For the text-containing cell, return its midpoint in [x, y] coordinate format. 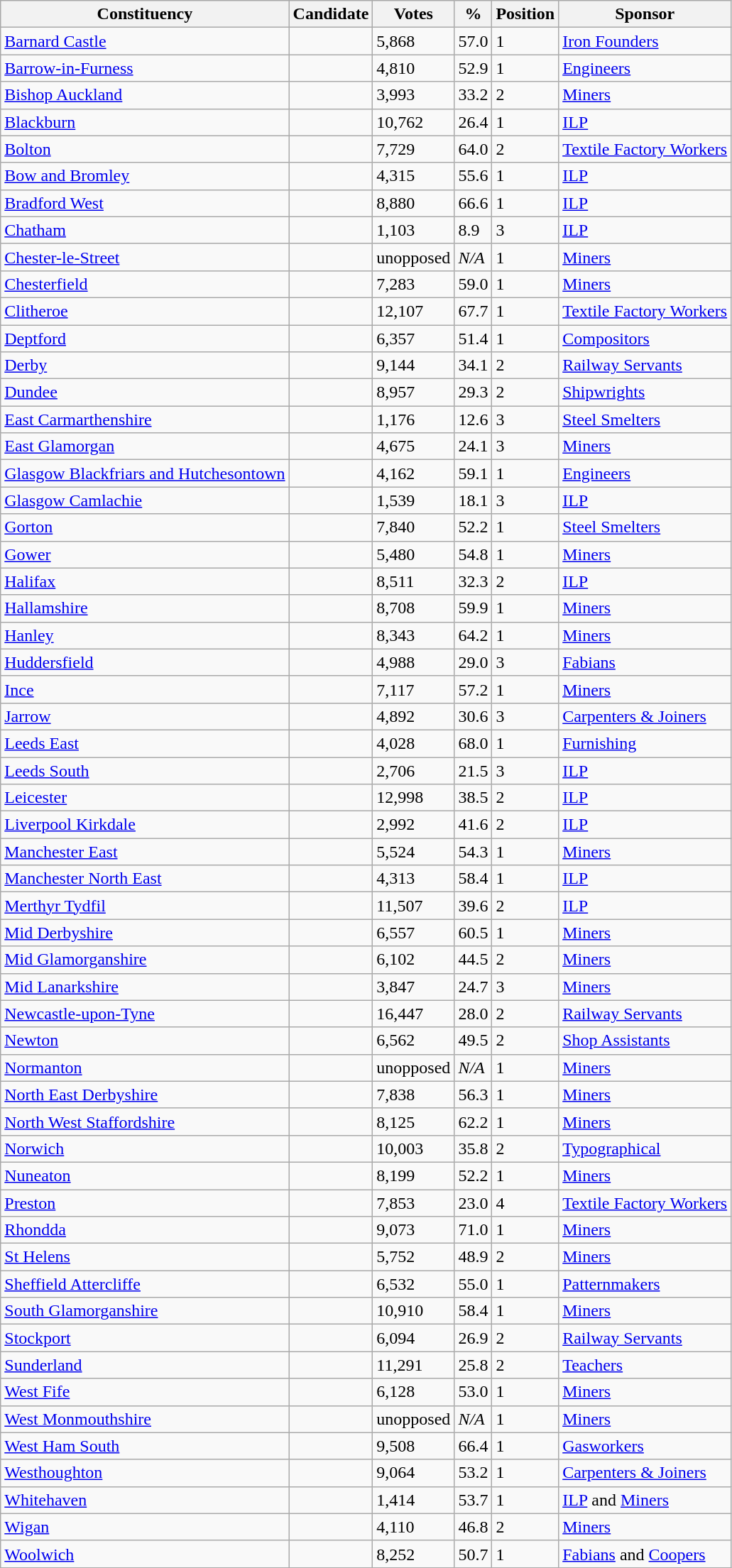
Mid Glamorganshire [145, 960]
Woolwich [145, 1554]
8,880 [413, 203]
North West Staffordshire [145, 1122]
66.6 [473, 203]
64.2 [473, 635]
26.4 [473, 122]
7,729 [413, 149]
Fabians and Coopers [645, 1554]
West Fife [145, 1392]
1,414 [413, 1500]
16,447 [413, 1014]
Wigan [145, 1527]
59.9 [473, 608]
10,762 [413, 122]
8,343 [413, 635]
5,524 [413, 852]
46.8 [473, 1527]
26.9 [473, 1338]
Hallamshire [145, 608]
53.7 [473, 1500]
4,675 [413, 446]
5,868 [413, 41]
57.0 [473, 41]
Compositors [645, 339]
55.0 [473, 1284]
Teachers [645, 1365]
8,957 [413, 393]
10,003 [413, 1148]
9,073 [413, 1230]
5,752 [413, 1257]
Glasgow Blackfriars and Hutchesontown [145, 473]
21.5 [473, 770]
54.3 [473, 852]
Constituency [145, 14]
57.2 [473, 689]
Sunderland [145, 1365]
Bolton [145, 149]
Derby [145, 366]
Gorton [145, 527]
Merthyr Tydfil [145, 906]
1,539 [413, 500]
4,028 [413, 743]
8.9 [473, 230]
28.0 [473, 1014]
Gower [145, 554]
Bishop Auckland [145, 95]
West Ham South [145, 1446]
51.4 [473, 339]
Barnard Castle [145, 41]
Gasworkers [645, 1446]
Leicester [145, 798]
11,291 [413, 1365]
Clitheroe [145, 311]
Glasgow Camlachie [145, 500]
55.6 [473, 176]
Furnishing [645, 743]
9,508 [413, 1446]
52.9 [473, 68]
% [473, 14]
Huddersfield [145, 662]
59.0 [473, 284]
Chester-le-Street [145, 257]
Mid Lanarkshire [145, 987]
18.1 [473, 500]
Nuneaton [145, 1175]
44.5 [473, 960]
4,810 [413, 68]
59.1 [473, 473]
6,357 [413, 339]
60.5 [473, 933]
10,910 [413, 1311]
Leeds East [145, 743]
7,853 [413, 1203]
64.0 [473, 149]
North East Derbyshire [145, 1095]
Whitehaven [145, 1500]
Manchester East [145, 852]
Halifax [145, 581]
Dundee [145, 393]
3,993 [413, 95]
Chesterfield [145, 284]
48.9 [473, 1257]
38.5 [473, 798]
Norwich [145, 1148]
West Monmouthshire [145, 1419]
8,199 [413, 1175]
6,094 [413, 1338]
4,110 [413, 1527]
8,125 [413, 1122]
Preston [145, 1203]
Fabians [645, 662]
Position [525, 14]
4,315 [413, 176]
Iron Founders [645, 41]
4,988 [413, 662]
29.3 [473, 393]
4,313 [413, 879]
Shop Assistants [645, 1041]
East Glamorgan [145, 446]
ILP and Miners [645, 1500]
24.7 [473, 987]
30.6 [473, 716]
Hanley [145, 635]
Shipwrights [645, 393]
33.2 [473, 95]
Mid Derbyshire [145, 933]
12.6 [473, 420]
Leeds South [145, 770]
3,847 [413, 987]
Votes [413, 14]
1,176 [413, 420]
24.1 [473, 446]
Westhoughton [145, 1473]
4 [525, 1203]
9,144 [413, 366]
8,252 [413, 1554]
Bradford West [145, 203]
Sponsor [645, 14]
12,998 [413, 798]
23.0 [473, 1203]
6,532 [413, 1284]
6,557 [413, 933]
25.8 [473, 1365]
4,892 [413, 716]
41.6 [473, 825]
67.7 [473, 311]
7,283 [413, 284]
53.2 [473, 1473]
49.5 [473, 1041]
Rhondda [145, 1230]
Jarrow [145, 716]
35.8 [473, 1148]
Sheffield Attercliffe [145, 1284]
6,128 [413, 1392]
Patternmakers [645, 1284]
53.0 [473, 1392]
Newcastle-upon-Tyne [145, 1014]
Typographical [645, 1148]
34.1 [473, 366]
Bow and Bromley [145, 176]
Normanton [145, 1068]
2,706 [413, 770]
8,708 [413, 608]
12,107 [413, 311]
Manchester North East [145, 879]
54.8 [473, 554]
South Glamorganshire [145, 1311]
7,840 [413, 527]
9,064 [413, 1473]
6,102 [413, 960]
32.3 [473, 581]
68.0 [473, 743]
Ince [145, 689]
7,117 [413, 689]
Deptford [145, 339]
2,992 [413, 825]
71.0 [473, 1230]
Blackburn [145, 122]
56.3 [473, 1095]
6,562 [413, 1041]
Barrow-in-Furness [145, 68]
Liverpool Kirkdale [145, 825]
7,838 [413, 1095]
11,507 [413, 906]
29.0 [473, 662]
4,162 [413, 473]
1,103 [413, 230]
50.7 [473, 1554]
Stockport [145, 1338]
East Carmarthenshire [145, 420]
5,480 [413, 554]
Newton [145, 1041]
8,511 [413, 581]
62.2 [473, 1122]
Candidate [331, 14]
St Helens [145, 1257]
39.6 [473, 906]
Chatham [145, 230]
66.4 [473, 1446]
